Identify which cell holds the provided text, then report its (x, y) central coordinate. 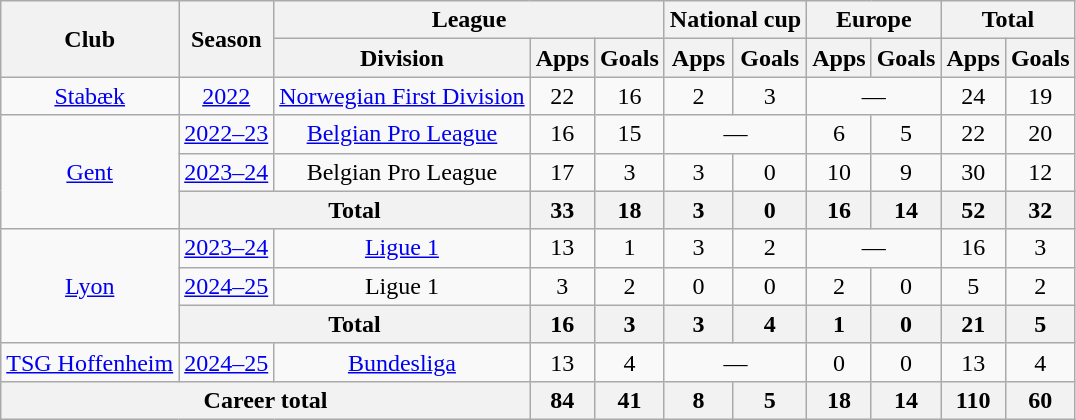
Bundesliga (402, 362)
110 (973, 400)
League (470, 20)
Division (402, 58)
17 (562, 172)
Club (90, 39)
84 (562, 400)
Lyon (90, 286)
41 (630, 400)
National cup (735, 20)
Season (226, 39)
24 (973, 96)
6 (839, 134)
30 (973, 172)
15 (630, 134)
10 (839, 172)
60 (1040, 400)
32 (1040, 210)
20 (1040, 134)
19 (1040, 96)
33 (562, 210)
9 (906, 172)
2022 (226, 96)
21 (973, 324)
8 (698, 400)
12 (1040, 172)
Stabæk (90, 96)
TSG Hoffenheim (90, 362)
Gent (90, 172)
Norwegian First Division (402, 96)
Career total (266, 400)
52 (973, 210)
Europe (874, 20)
2022–23 (226, 134)
